Detect which cell encompasses the target text, then output its [X, Y] center coordinate. 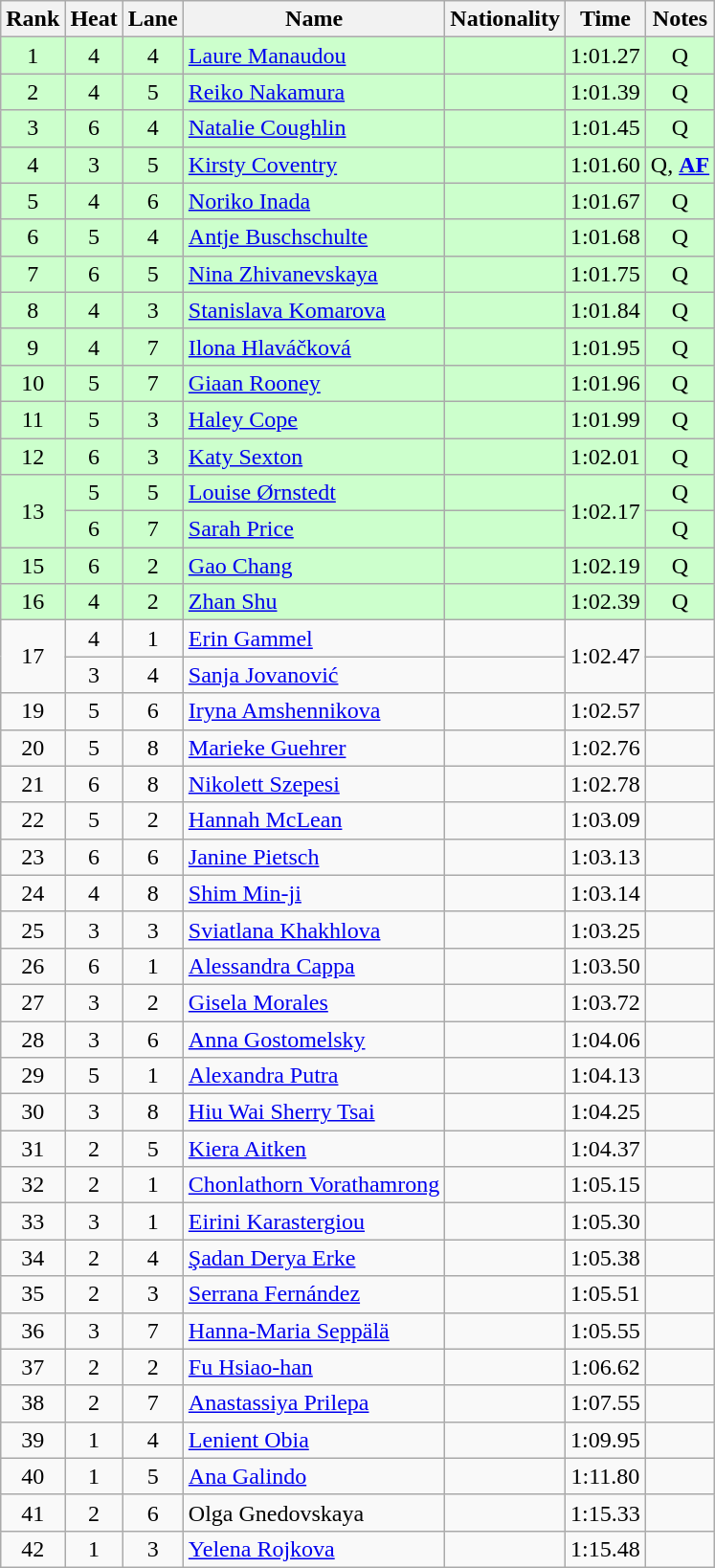
Hannah McLean [314, 820]
1:05.30 [606, 1221]
Yelena Rojkova [314, 1549]
Katy Sexton [314, 457]
17 [33, 657]
34 [33, 1258]
1:05.51 [606, 1294]
Kiera Aitken [314, 1149]
1:04.37 [606, 1149]
1:02.57 [606, 711]
Antje Buschschulte [314, 237]
20 [33, 748]
1:03.50 [606, 966]
Nationality [505, 19]
1:02.76 [606, 748]
30 [33, 1112]
9 [33, 347]
Louise Ørnstedt [314, 493]
Şadan Derya Erke [314, 1258]
1:01.99 [606, 419]
1:01.45 [606, 128]
38 [33, 1403]
Ana Galindo [314, 1476]
1:02.19 [606, 566]
1:02.39 [606, 602]
1:01.27 [606, 56]
1:02.78 [606, 784]
Sviatlana Khakhlova [314, 930]
1:15.33 [606, 1512]
Nina Zhivanevskaya [314, 274]
1:03.13 [606, 857]
11 [33, 419]
33 [33, 1221]
28 [33, 1039]
1:04.06 [606, 1039]
42 [33, 1549]
Anastassiya Prilepa [314, 1403]
16 [33, 602]
1:04.25 [606, 1112]
Gisela Morales [314, 1002]
27 [33, 1002]
1:01.39 [606, 92]
1:15.48 [606, 1549]
Fu Hsiao-han [314, 1367]
Hanna-Maria Seppälä [314, 1331]
Giaan Rooney [314, 383]
Stanislava Komarova [314, 310]
1:01.75 [606, 274]
Marieke Guehrer [314, 748]
Zhan Shu [314, 602]
1:01.60 [606, 165]
Iryna Amshennikova [314, 711]
Anna Gostomelsky [314, 1039]
1:01.96 [606, 383]
Sarah Price [314, 529]
1:05.38 [606, 1258]
Noriko Inada [314, 201]
36 [33, 1331]
1:01.68 [606, 237]
29 [33, 1076]
40 [33, 1476]
22 [33, 820]
Hiu Wai Sherry Tsai [314, 1112]
1:02.01 [606, 457]
1:05.55 [606, 1331]
13 [33, 511]
1:03.09 [606, 820]
Lenient Obia [314, 1440]
Olga Gnedovskaya [314, 1512]
35 [33, 1294]
25 [33, 930]
Laure Manaudou [314, 56]
1:01.67 [606, 201]
21 [33, 784]
Haley Cope [314, 419]
1:03.72 [606, 1002]
Eirini Karastergiou [314, 1221]
41 [33, 1512]
Erin Gammel [314, 638]
Kirsty Coventry [314, 165]
26 [33, 966]
Ilona Hlaváčková [314, 347]
1:09.95 [606, 1440]
1:03.25 [606, 930]
23 [33, 857]
39 [33, 1440]
Nikolett Szepesi [314, 784]
Lane [153, 19]
24 [33, 893]
1:02.47 [606, 657]
Q, AF [680, 165]
1:05.15 [606, 1185]
1:04.13 [606, 1076]
Heat [94, 19]
32 [33, 1185]
Chonlathorn Vorathamrong [314, 1185]
31 [33, 1149]
Alexandra Putra [314, 1076]
1:07.55 [606, 1403]
Notes [680, 19]
1:01.95 [606, 347]
1:02.17 [606, 511]
19 [33, 711]
Time [606, 19]
1:11.80 [606, 1476]
Name [314, 19]
Shim Min-ji [314, 893]
Natalie Coughlin [314, 128]
Rank [33, 19]
Janine Pietsch [314, 857]
37 [33, 1367]
Reiko Nakamura [314, 92]
12 [33, 457]
10 [33, 383]
1:01.84 [606, 310]
15 [33, 566]
Alessandra Cappa [314, 966]
Serrana Fernández [314, 1294]
Gao Chang [314, 566]
Sanja Jovanović [314, 675]
1:06.62 [606, 1367]
1:03.14 [606, 893]
